Provide the [X, Y] coordinate of the cell's center where the given text is located.  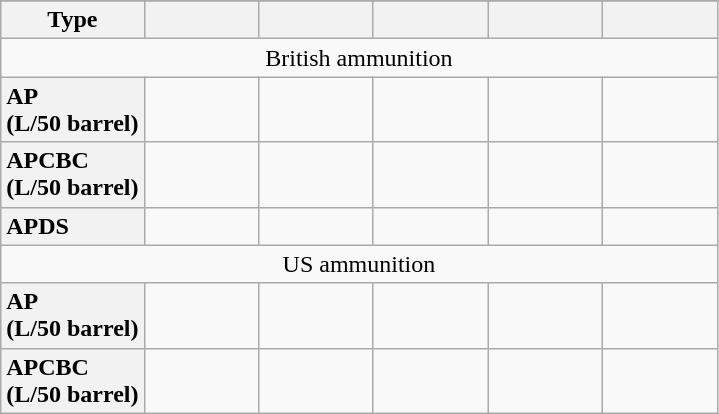
US ammunition [359, 264]
British ammunition [359, 58]
APDS [72, 226]
Type [72, 20]
